Identify which cell holds the provided text, then report its [X, Y] central coordinate. 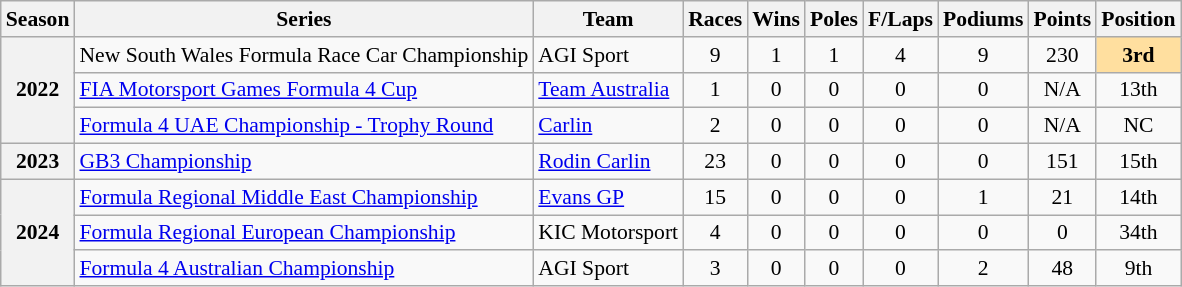
Evans GP [608, 197]
Formula Regional Middle East Championship [304, 197]
Team Australia [608, 90]
48 [1062, 269]
KIC Motorsport [608, 233]
F/Laps [900, 19]
14th [1138, 197]
NC [1138, 126]
2023 [38, 162]
23 [715, 162]
Races [715, 19]
21 [1062, 197]
2022 [38, 90]
15 [715, 197]
Podiums [984, 19]
Rodin Carlin [608, 162]
FIA Motorsport Games Formula 4 Cup [304, 90]
Wins [776, 19]
Series [304, 19]
Formula 4 UAE Championship - Trophy Round [304, 126]
Season [38, 19]
9th [1138, 269]
3 [715, 269]
151 [1062, 162]
34th [1138, 233]
2024 [38, 232]
New South Wales Formula Race Car Championship [304, 55]
230 [1062, 55]
Carlin [608, 126]
Points [1062, 19]
GB3 Championship [304, 162]
15th [1138, 162]
Formula Regional European Championship [304, 233]
Position [1138, 19]
Formula 4 Australian Championship [304, 269]
13th [1138, 90]
Team [608, 19]
Poles [834, 19]
3rd [1138, 55]
